Pinpoint the cell where the given text exists, returning its [X, Y] midpoint coordinate. 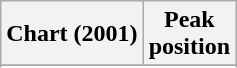
Peakposition [189, 34]
Chart (2001) [72, 34]
